Find where the given text appears and provide that cell's center as [x, y] coordinate. 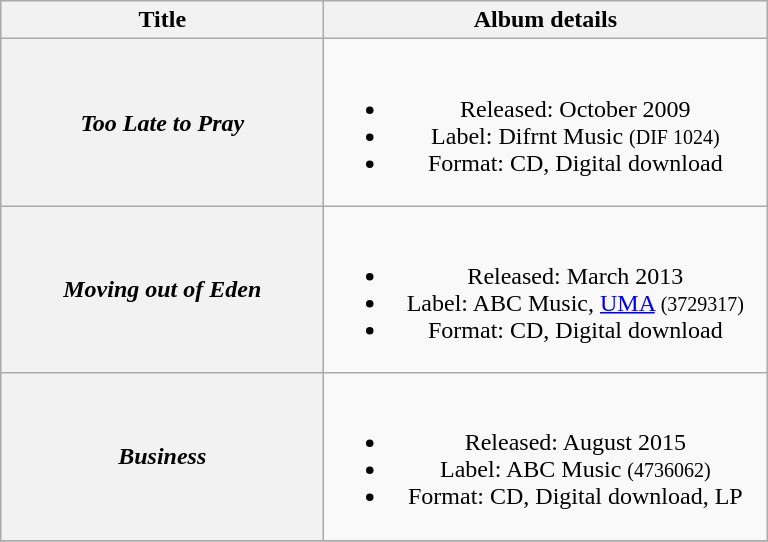
Title [162, 20]
Released: October 2009Label: Difrnt Music (DIF 1024)Format: CD, Digital download [546, 122]
Released: August 2015Label: ABC Music (4736062)Format: CD, Digital download, LP [546, 456]
Too Late to Pray [162, 122]
Album details [546, 20]
Moving out of Eden [162, 290]
Released: March 2013Label: ABC Music, UMA (3729317)Format: CD, Digital download [546, 290]
Business [162, 456]
